For the text-containing cell, return its midpoint in [X, Y] coordinate format. 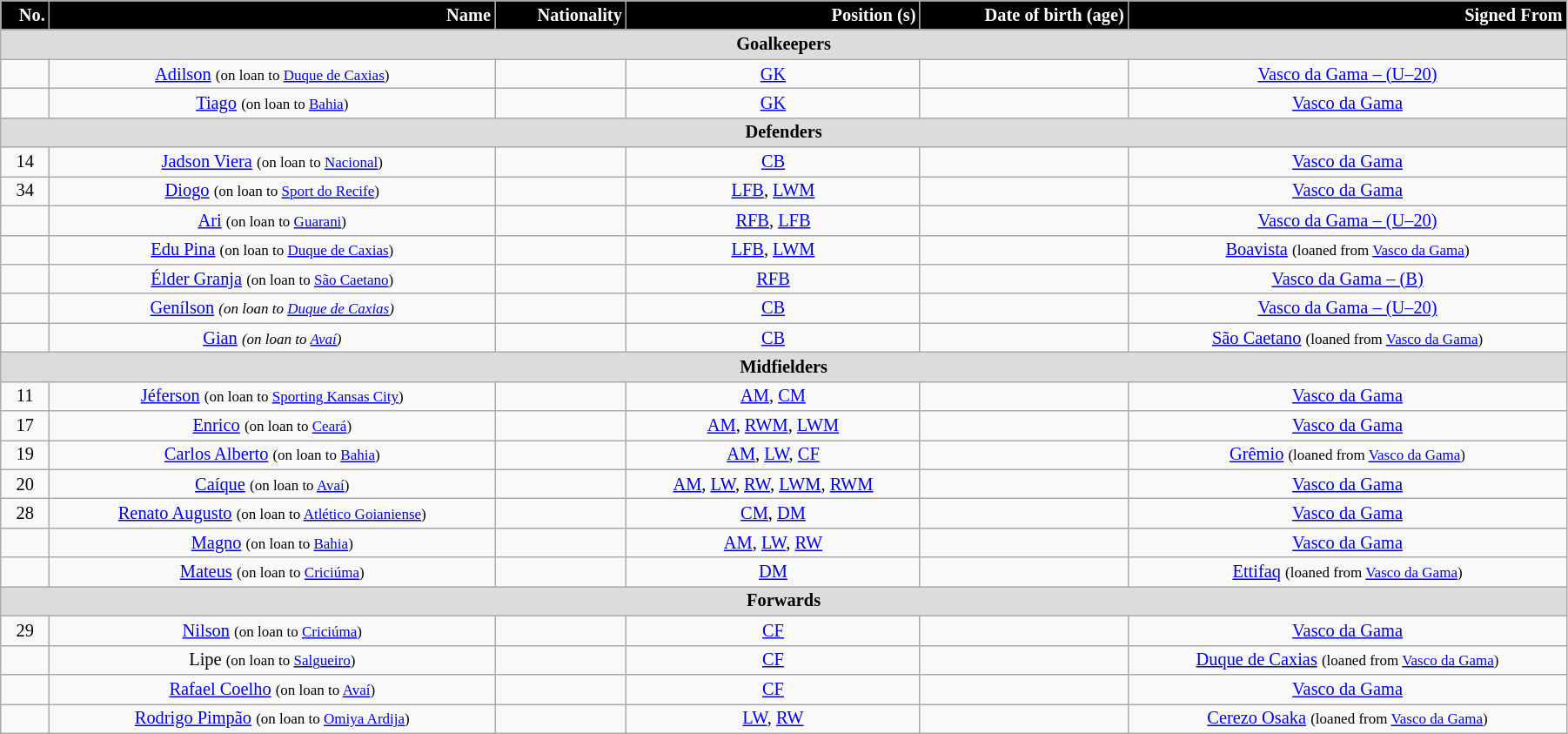
28 [25, 513]
29 [25, 630]
No. [25, 15]
Renato Augusto (on loan to Atlético Goianiense) [272, 513]
Magno (on loan to Bahia) [272, 542]
Carlos Alberto (on loan to Bahia) [272, 455]
Cerezo Osaka (loaned from Vasco da Gama) [1348, 718]
Lipe (on loan to Salgueiro) [272, 660]
AM, LW, RW [774, 542]
Name [272, 15]
Vasco da Gama – (B) [1348, 279]
Enrico (on loan to Ceará) [272, 426]
RFB, LFB [774, 220]
Signed From [1348, 15]
Grêmio (loaned from Vasco da Gama) [1348, 455]
Date of birth (age) [1023, 15]
Diogo (on loan to Sport do Recife) [272, 191]
34 [25, 191]
Midfielders [784, 367]
Nationality [560, 15]
17 [25, 426]
Defenders [784, 132]
Ettifaq (loaned from Vasco da Gama) [1348, 572]
RFB [774, 279]
Forwards [784, 601]
Boavista (loaned from Vasco da Gama) [1348, 250]
Jéferson (on loan to Sporting Kansas City) [272, 396]
Élder Granja (on loan to São Caetano) [272, 279]
Nilson (on loan to Criciúma) [272, 630]
Tiago (on loan to Bahia) [272, 103]
CM, DM [774, 513]
14 [25, 162]
Position (s) [774, 15]
Genílson (on loan to Duque de Caxias) [272, 308]
AM, LW, RW, LWM, RWM [774, 484]
19 [25, 455]
Caíque (on loan to Avaí) [272, 484]
Edu Pina (on loan to Duque de Caxias) [272, 250]
Rafael Coelho (on loan to Avaí) [272, 689]
AM, LW, CF [774, 455]
Goalkeepers [784, 44]
LW, RW [774, 718]
Duque de Caxias (loaned from Vasco da Gama) [1348, 660]
Adilson (on loan to Duque de Caxias) [272, 74]
20 [25, 484]
Ari (on loan to Guarani) [272, 220]
Mateus (on loan to Criciúma) [272, 572]
Jadson Viera (on loan to Nacional) [272, 162]
Gian (on loan to Avaí) [272, 338]
AM, RWM, LWM [774, 426]
São Caetano (loaned from Vasco da Gama) [1348, 338]
DM [774, 572]
11 [25, 396]
Rodrigo Pimpão (on loan to Omiya Ardija) [272, 718]
AM, CM [774, 396]
